Output the (x, y) coordinate of the center of the cell containing the given text.  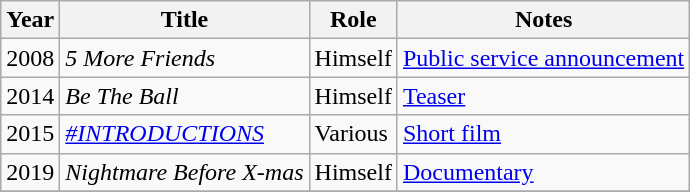
Be The Ball (184, 96)
Year (30, 20)
Notes (543, 20)
Nightmare Before X-mas (184, 172)
Title (184, 20)
Teaser (543, 96)
2008 (30, 58)
2019 (30, 172)
#INTRODUCTIONS (184, 134)
5 More Friends (184, 58)
2015 (30, 134)
Short film (543, 134)
Role (353, 20)
Various (353, 134)
Public service announcement (543, 58)
2014 (30, 96)
Documentary (543, 172)
